Capture the cell that displays the provided text and extract its [X, Y] central coordinate. 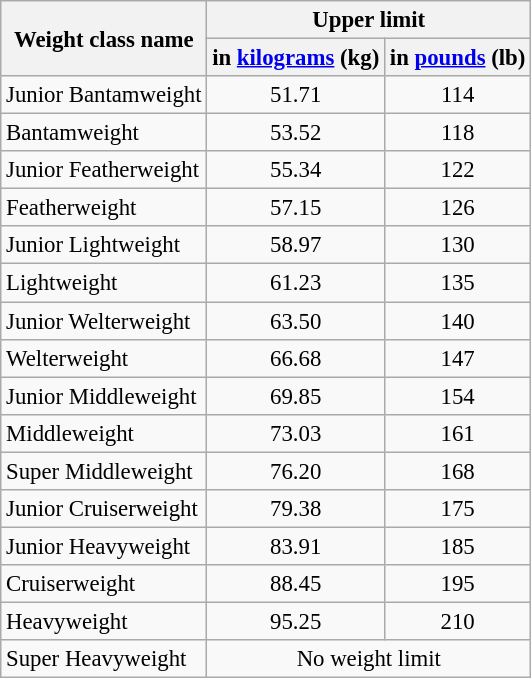
Bantamweight [104, 133]
Junior Middleweight [104, 396]
Cruiserweight [104, 584]
Junior Lightweight [104, 245]
175 [458, 509]
Weight class name [104, 38]
Welterweight [104, 358]
Junior Heavyweight [104, 546]
83.91 [296, 546]
95.25 [296, 621]
135 [458, 283]
Junior Bantamweight [104, 95]
Junior Cruiserweight [104, 509]
126 [458, 208]
66.68 [296, 358]
Heavyweight [104, 621]
147 [458, 358]
161 [458, 433]
in pounds (lb) [458, 58]
in kilograms (kg) [296, 58]
114 [458, 95]
Junior Welterweight [104, 321]
58.97 [296, 245]
168 [458, 471]
53.52 [296, 133]
79.38 [296, 509]
88.45 [296, 584]
Junior Featherweight [104, 170]
76.20 [296, 471]
210 [458, 621]
55.34 [296, 170]
130 [458, 245]
Featherweight [104, 208]
Super Heavyweight [104, 659]
57.15 [296, 208]
63.50 [296, 321]
Lightweight [104, 283]
51.71 [296, 95]
140 [458, 321]
Middleweight [104, 433]
Upper limit [369, 20]
118 [458, 133]
61.23 [296, 283]
73.03 [296, 433]
No weight limit [369, 659]
69.85 [296, 396]
Super Middleweight [104, 471]
154 [458, 396]
122 [458, 170]
195 [458, 584]
185 [458, 546]
